Search for the cell housing the specified text and yield its (X, Y) center coordinate. 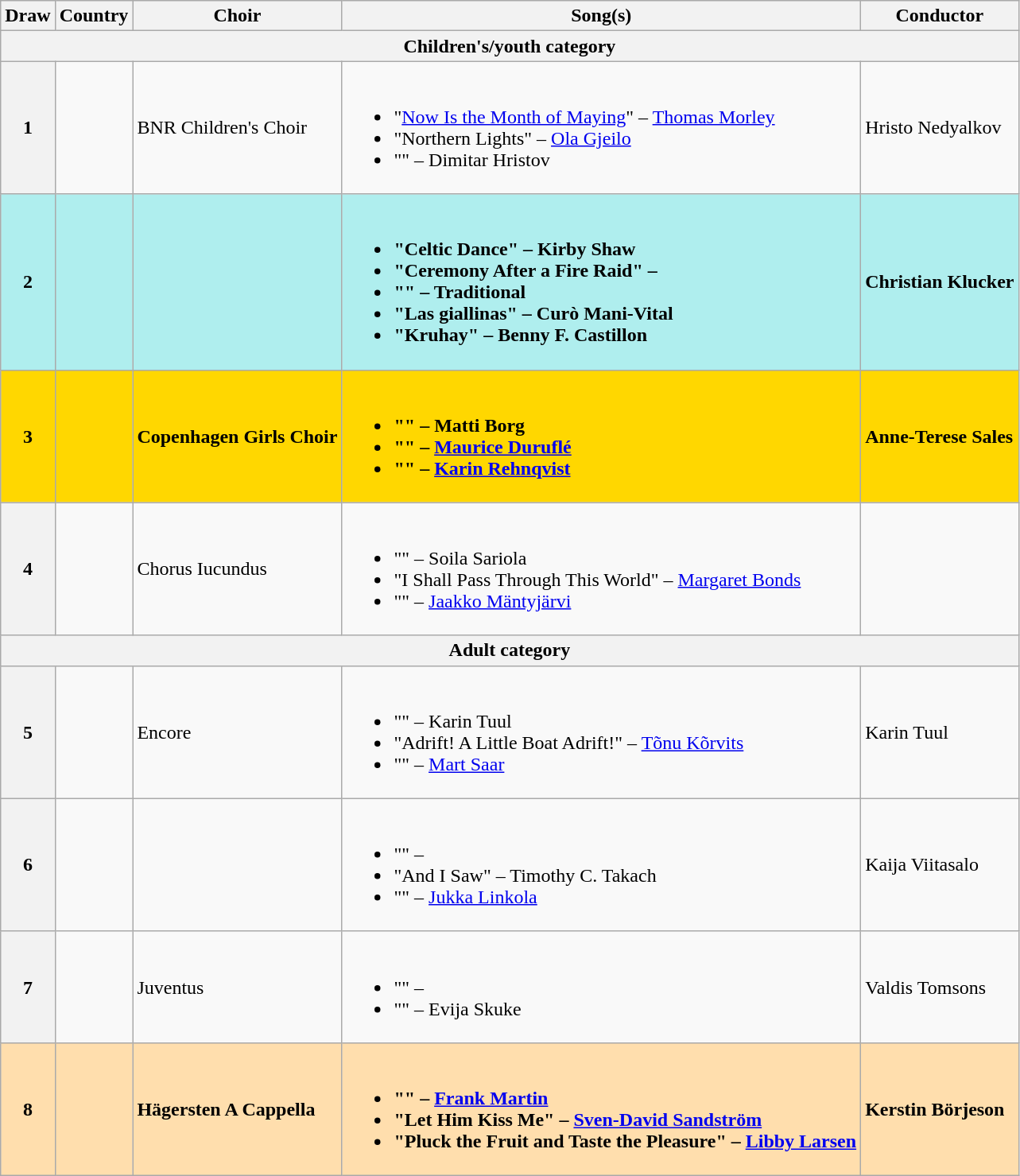
6 (28, 865)
"" – "And I Saw" – Timothy C. Takach"" – Jukka Linkola (601, 865)
Karin Tuul (940, 732)
Valdis Tomsons (940, 987)
7 (28, 987)
5 (28, 732)
Christian Klucker (940, 281)
Copenhagen Girls Choir (237, 436)
"" – Karin Tuul"Adrift! A Little Boat Adrift!" – Tõnu Kõrvits"" – Mart Saar (601, 732)
Children's/youth category (510, 46)
Adult category (510, 650)
8 (28, 1108)
Draw (28, 16)
Country (94, 16)
"Celtic Dance" – Kirby Shaw"Ceremony After a Fire Raid" – "" – Traditional"Las giallinas" – Curò Mani-Vital"Kruhay" – Benny F. Castillon (601, 281)
BNR Children's Choir (237, 127)
4 (28, 569)
Song(s) (601, 16)
Choir (237, 16)
Encore (237, 732)
Kerstin Börjeson (940, 1108)
Conductor (940, 16)
"" – Frank Martin"Let Him Kiss Me" – Sven-David Sandström"Pluck the Fruit and Taste the Pleasure" – Libby Larsen (601, 1108)
Juventus (237, 987)
"" – Soila Sariola"I Shall Pass Through This World" – Margaret Bonds"" – Jaakko Mäntyjärvi (601, 569)
Kaija Viitasalo (940, 865)
2 (28, 281)
3 (28, 436)
1 (28, 127)
Hristo Nedyalkov (940, 127)
"" – "" – Evija Skuke (601, 987)
Chorus Iucundus (237, 569)
"" – Matti Borg"" – Maurice Duruflé"" – Karin Rehnqvist (601, 436)
Anne-Terese Sales (940, 436)
Hägersten A Cappella (237, 1108)
"Now Is the Month of Maying" – Thomas Morley"Northern Lights" – Ola Gjeilo"" – Dimitar Hristov (601, 127)
